Scan for the cell matching the given text and deliver its (x, y) coordinate at center. 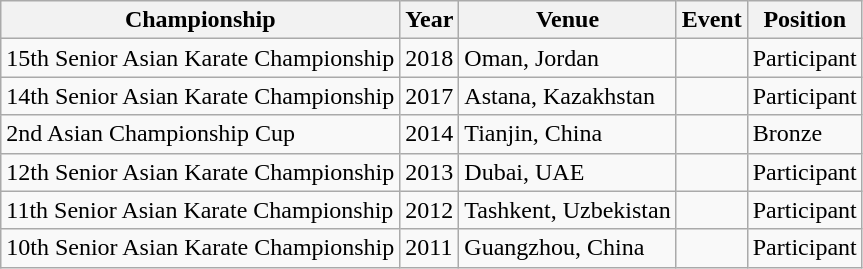
Championship (200, 20)
Guangzhou, China (568, 248)
2011 (430, 248)
2013 (430, 172)
Oman, Jordan (568, 58)
Event (712, 20)
Astana, Kazakhstan (568, 96)
2014 (430, 134)
10th Senior Asian Karate Championship (200, 248)
2nd Asian Championship Cup (200, 134)
2012 (430, 210)
Dubai, UAE (568, 172)
Tashkent, Uzbekistan (568, 210)
2018 (430, 58)
Venue (568, 20)
14th Senior Asian Karate Championship (200, 96)
2017 (430, 96)
Tianjin, China (568, 134)
12th Senior Asian Karate Championship (200, 172)
15th Senior Asian Karate Championship (200, 58)
Bronze (804, 134)
11th Senior Asian Karate Championship (200, 210)
Position (804, 20)
Year (430, 20)
